Determine the (X, Y) coordinate at the center of the cell enclosing the given text.  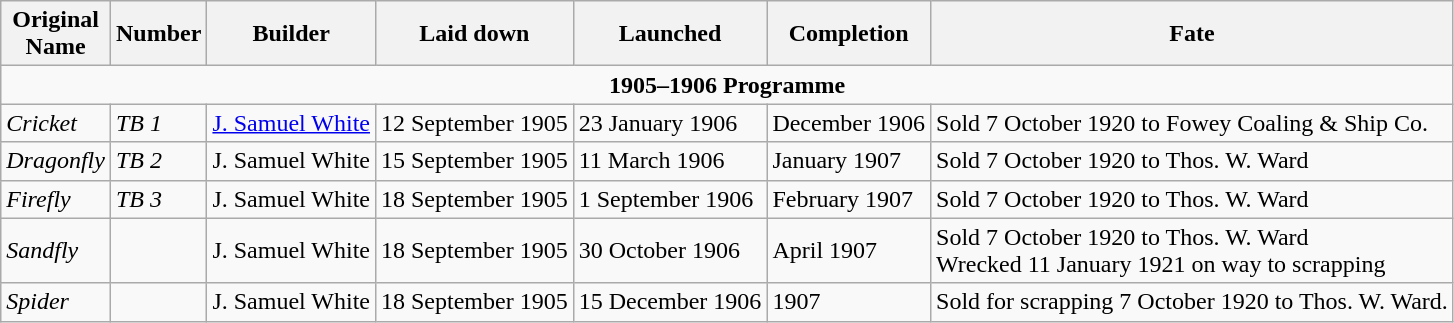
1 September 1906 (670, 199)
30 October 1906 (670, 250)
Dragonfly (56, 161)
Cricket (56, 123)
15 September 1905 (474, 161)
11 March 1906 (670, 161)
1907 (849, 302)
Sold for scrapping 7 October 1920 to Thos. W. Ward. (1192, 302)
Sold 7 October 1920 to Fowey Coaling & Ship Co. (1192, 123)
Fate (1192, 34)
Spider (56, 302)
Builder (292, 34)
Launched (670, 34)
Completion (849, 34)
15 December 1906 (670, 302)
Original Name (56, 34)
Sandfly (56, 250)
Number (158, 34)
23 January 1906 (670, 123)
12 September 1905 (474, 123)
December 1906 (849, 123)
TB 1 (158, 123)
April 1907 (849, 250)
TB 2 (158, 161)
Laid down (474, 34)
February 1907 (849, 199)
TB 3 (158, 199)
1905–1906 Programme (728, 85)
Firefly (56, 199)
January 1907 (849, 161)
Sold 7 October 1920 to Thos. W. WardWrecked 11 January 1921 on way to scrapping (1192, 250)
